Return the [x, y] coordinate for the center point of the cell that contains the specified text.  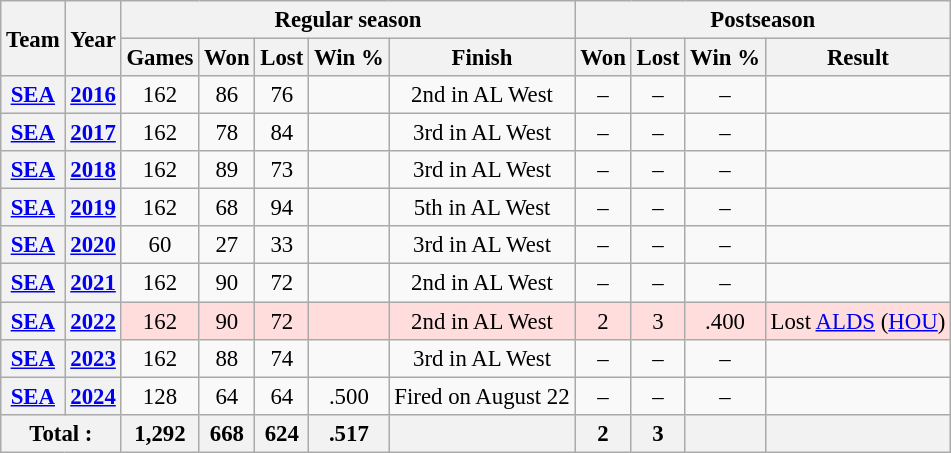
624 [282, 433]
Lost ALDS (HOU) [858, 321]
74 [282, 358]
.500 [349, 396]
5th in AL West [482, 208]
2022 [93, 321]
.517 [349, 433]
Finish [482, 58]
60 [160, 245]
2020 [93, 245]
78 [227, 133]
.400 [725, 321]
1,292 [160, 433]
27 [227, 245]
73 [282, 170]
84 [282, 133]
2021 [93, 283]
2017 [93, 133]
2024 [93, 396]
88 [227, 358]
89 [227, 170]
Total : [61, 433]
Regular season [348, 20]
Fired on August 22 [482, 396]
2016 [93, 95]
2018 [93, 170]
68 [227, 208]
Team [33, 38]
33 [282, 245]
94 [282, 208]
2019 [93, 208]
76 [282, 95]
668 [227, 433]
128 [160, 396]
Postseason [763, 20]
Year [93, 38]
86 [227, 95]
Result [858, 58]
Games [160, 58]
2023 [93, 358]
